Pinpoint the cell where the given text exists, returning its (x, y) midpoint coordinate. 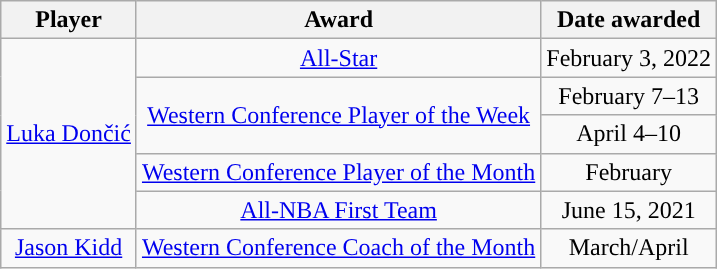
April 4–10 (629, 134)
All-Star (338, 58)
All-NBA First Team (338, 210)
Western Conference Player of the Month (338, 172)
Date awarded (629, 20)
February 7–13 (629, 96)
March/April (629, 248)
Western Conference Player of the Week (338, 115)
Jason Kidd (69, 248)
February (629, 172)
June 15, 2021 (629, 210)
Award (338, 20)
Western Conference Coach of the Month (338, 248)
February 3, 2022 (629, 58)
Luka Dončić (69, 134)
Player (69, 20)
